Output the [x, y] coordinate of the center of the cell containing the given text.  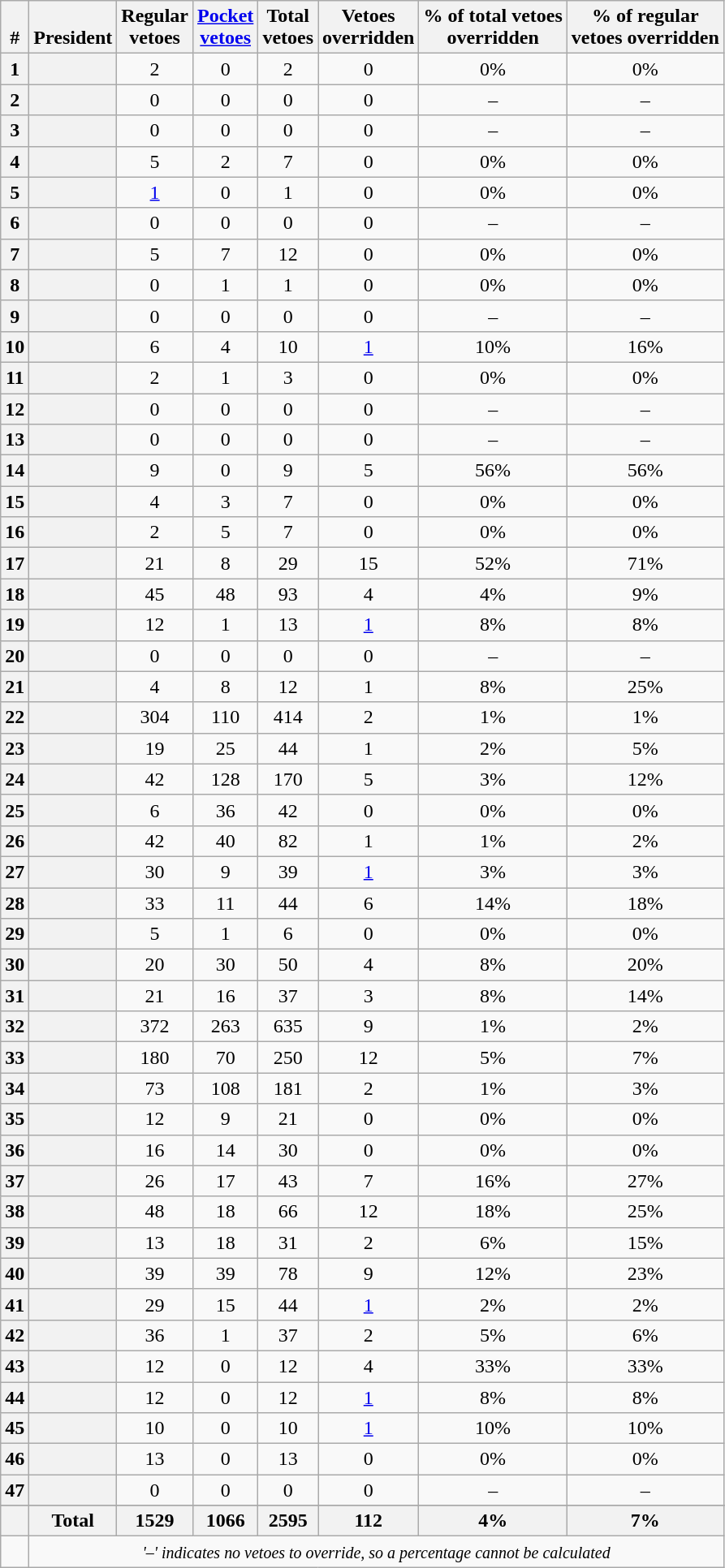
108 [225, 1088]
50 [288, 965]
38 [15, 1212]
71% [645, 563]
% of total vetoesoverridden [493, 28]
27 [15, 872]
24 [15, 779]
# [15, 28]
414 [288, 717]
47 [15, 1490]
73 [155, 1088]
372 [155, 1027]
180 [155, 1058]
70 [225, 1058]
181 [288, 1088]
110 [225, 717]
52% [493, 563]
Totalvetoes [288, 28]
250 [288, 1058]
Pocketvetoes [225, 28]
'–' indicates no vetoes to override, so a percentage cannot be calculated [377, 1552]
34 [15, 1088]
2595 [288, 1521]
112 [369, 1521]
78 [288, 1273]
304 [155, 717]
66 [288, 1212]
82 [288, 841]
Regularvetoes [155, 28]
1066 [225, 1521]
President [73, 28]
32 [15, 1027]
128 [225, 779]
22 [15, 717]
Vetoesoverridden [369, 28]
15% [645, 1243]
635 [288, 1027]
20% [645, 965]
Total [73, 1521]
46 [15, 1459]
263 [225, 1027]
28 [15, 903]
41 [15, 1304]
1529 [155, 1521]
27% [645, 1181]
170 [288, 779]
23% [645, 1273]
35 [15, 1119]
9% [645, 594]
93 [288, 594]
% of regularvetoes overridden [645, 28]
23 [15, 748]
